Scan for the cell matching the given text and deliver its [X, Y] coordinate at center. 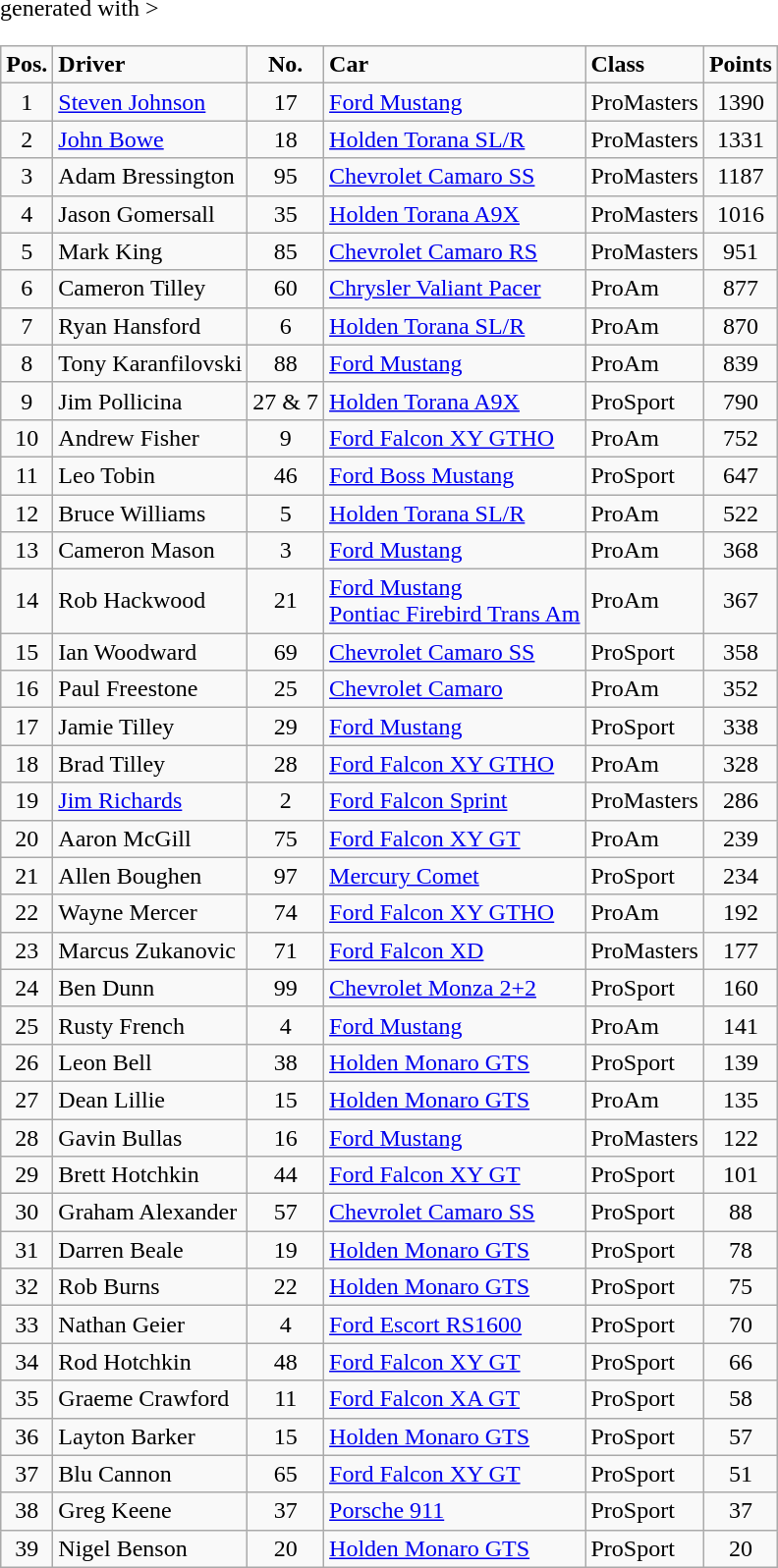
Rusty French [150, 1025]
Ford Mustang Pontiac Firebird Trans Am [455, 601]
Jim Pollicina [150, 401]
32 [28, 1287]
39 [28, 1548]
1390 [741, 102]
Tony Karanfilovski [150, 363]
70 [741, 1325]
101 [741, 1175]
23 [28, 950]
647 [741, 475]
Ford Escort RS1600 [455, 1325]
839 [741, 363]
139 [741, 1062]
12 [28, 514]
Paul Freestone [150, 689]
Chevrolet Camaro [455, 689]
Bruce Williams [150, 514]
Jim Richards [150, 801]
870 [741, 326]
33 [28, 1325]
Porsche 911 [455, 1511]
13 [28, 551]
58 [741, 1399]
Greg Keene [150, 1511]
Ryan Hansford [150, 326]
Wayne Mercer [150, 913]
790 [741, 401]
78 [741, 1250]
27 [28, 1100]
239 [741, 838]
Layton Barker [150, 1436]
1331 [741, 139]
Marcus Zukanovic [150, 950]
Chrysler Valiant Pacer [455, 289]
141 [741, 1025]
Rob Hackwood [150, 601]
Mark King [150, 251]
66 [741, 1362]
Darren Beale [150, 1250]
Dean Lillie [150, 1100]
51 [741, 1474]
Allen Boughen [150, 876]
Steven Johnson [150, 102]
Leo Tobin [150, 475]
Driver [150, 65]
367 [741, 601]
7 [28, 326]
31 [28, 1250]
Points [741, 65]
85 [286, 251]
44 [286, 1175]
65 [286, 1474]
Car [455, 65]
Leon Bell [150, 1062]
46 [286, 475]
34 [28, 1362]
752 [741, 438]
1016 [741, 214]
Chevrolet Camaro RS [455, 251]
36 [28, 1436]
Jason Gomersall [150, 214]
27 & 7 [286, 401]
Adam Bressington [150, 177]
122 [741, 1138]
Graham Alexander [150, 1213]
Ford Boss Mustang [455, 475]
Aaron McGill [150, 838]
Andrew Fisher [150, 438]
Cameron Tilley [150, 289]
177 [741, 950]
352 [741, 689]
Chevrolet Monza 2+2 [455, 988]
Cameron Mason [150, 551]
Ford Falcon Sprint [455, 801]
Gavin Bullas [150, 1138]
10 [28, 438]
Brad Tilley [150, 764]
Pos. [28, 65]
338 [741, 727]
No. [286, 65]
Class [644, 65]
Mercury Comet [455, 876]
286 [741, 801]
48 [286, 1362]
877 [741, 289]
Ben Dunn [150, 988]
234 [741, 876]
99 [286, 988]
95 [286, 177]
368 [741, 551]
69 [286, 652]
Ford Falcon XA GT [455, 1399]
71 [286, 950]
30 [28, 1213]
14 [28, 601]
8 [28, 363]
Rod Hotchkin [150, 1362]
951 [741, 251]
Brett Hotchkin [150, 1175]
John Bowe [150, 139]
192 [741, 913]
Jamie Tilley [150, 727]
74 [286, 913]
26 [28, 1062]
522 [741, 514]
Blu Cannon [150, 1474]
Nathan Geier [150, 1325]
358 [741, 652]
1187 [741, 177]
328 [741, 764]
Nigel Benson [150, 1548]
Rob Burns [150, 1287]
Ian Woodward [150, 652]
135 [741, 1100]
24 [28, 988]
Ford Falcon XD [455, 950]
160 [741, 988]
Graeme Crawford [150, 1399]
1 [28, 102]
97 [286, 876]
60 [286, 289]
